Identify which cell holds the provided text, then report its (x, y) central coordinate. 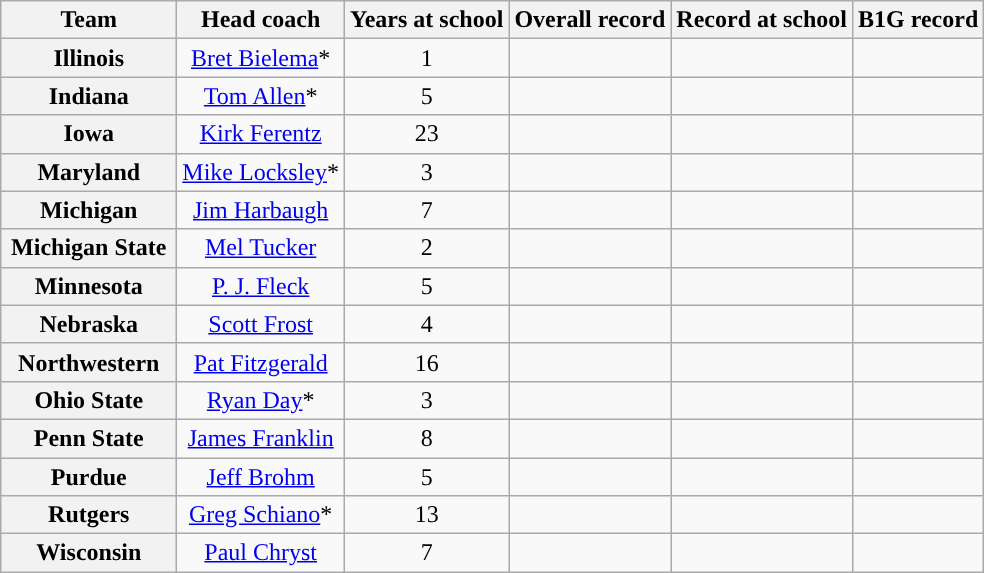
James Franklin (261, 438)
Bret Bielema* (261, 58)
1 (427, 58)
4 (427, 324)
B1G record (918, 20)
Maryland (89, 172)
Head coach (261, 20)
Team (89, 20)
Penn State (89, 438)
Nebraska (89, 324)
Jeff Brohm (261, 477)
Purdue (89, 477)
Paul Chryst (261, 553)
Ryan Day* (261, 400)
Illinois (89, 58)
Northwestern (89, 362)
Greg Schiano* (261, 515)
Tom Allen* (261, 96)
Record at school (762, 20)
2 (427, 248)
Ohio State (89, 400)
Rutgers (89, 515)
Mike Locksley* (261, 172)
Wisconsin (89, 553)
Indiana (89, 96)
8 (427, 438)
Overall record (590, 20)
P. J. Fleck (261, 286)
13 (427, 515)
Iowa (89, 134)
16 (427, 362)
Minnesota (89, 286)
Kirk Ferentz (261, 134)
Michigan State (89, 248)
Pat Fitzgerald (261, 362)
Scott Frost (261, 324)
Michigan (89, 210)
Mel Tucker (261, 248)
23 (427, 134)
Jim Harbaugh (261, 210)
Years at school (427, 20)
